Provide the [X, Y] coordinate of the cell's center where the given text is located.  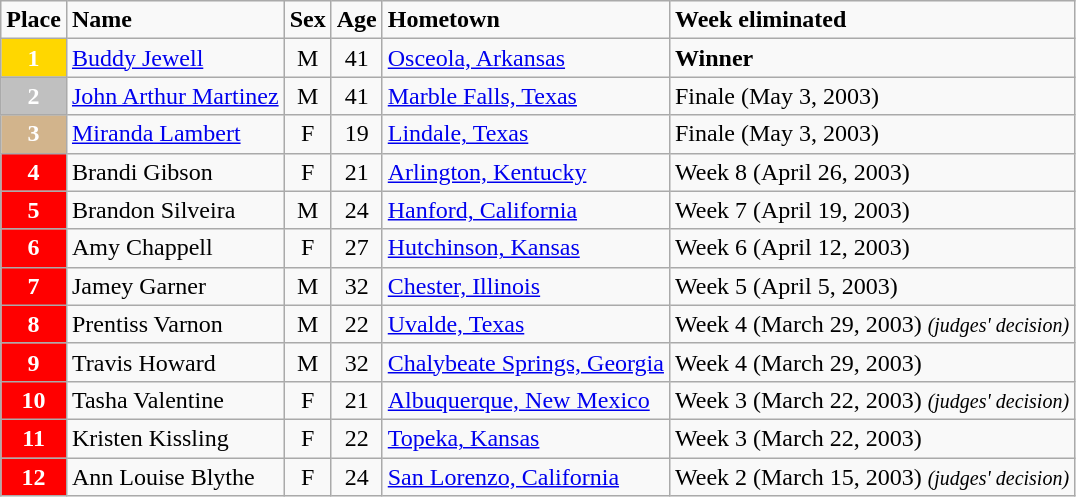
Place [34, 20]
Week 3 (March 22, 2003) [872, 438]
9 [34, 362]
John Arthur Martinez [175, 96]
Prentiss Varnon [175, 324]
Hanford, California [526, 210]
Week 7 (April 19, 2003) [872, 210]
Week 6 (April 12, 2003) [872, 248]
Brandi Gibson [175, 172]
Hutchinson, Kansas [526, 248]
10 [34, 400]
7 [34, 286]
2 [34, 96]
Miranda Lambert [175, 134]
4 [34, 172]
Sex [308, 20]
19 [356, 134]
Travis Howard [175, 362]
Chalybeate Springs, Georgia [526, 362]
Age [356, 20]
Name [175, 20]
Hometown [526, 20]
Ann Louise Blythe [175, 477]
San Lorenzo, California [526, 477]
Amy Chappell [175, 248]
Tasha Valentine [175, 400]
Osceola, Arkansas [526, 58]
27 [356, 248]
6 [34, 248]
Uvalde, Texas [526, 324]
Chester, Illinois [526, 286]
Topeka, Kansas [526, 438]
Week 3 (March 22, 2003) (judges' decision) [872, 400]
Marble Falls, Texas [526, 96]
11 [34, 438]
Week 8 (April 26, 2003) [872, 172]
3 [34, 134]
Week 5 (April 5, 2003) [872, 286]
Buddy Jewell [175, 58]
Winner [872, 58]
Brandon Silveira [175, 210]
Albuquerque, New Mexico [526, 400]
Kristen Kissling [175, 438]
Week 4 (March 29, 2003) [872, 362]
Week eliminated [872, 20]
1 [34, 58]
8 [34, 324]
12 [34, 477]
Week 2 (March 15, 2003) (judges' decision) [872, 477]
5 [34, 210]
Lindale, Texas [526, 134]
Jamey Garner [175, 286]
Week 4 (March 29, 2003) (judges' decision) [872, 324]
Arlington, Kentucky [526, 172]
